Search for the cell housing the specified text and yield its [X, Y] center coordinate. 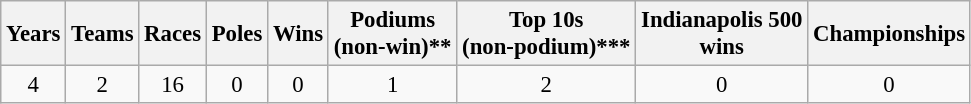
4 [34, 85]
Indianapolis 500wins [722, 34]
16 [173, 85]
Championships [890, 34]
Races [173, 34]
1 [392, 85]
Top 10s(non-podium)*** [546, 34]
Years [34, 34]
Wins [298, 34]
Teams [102, 34]
Podiums(non-win)** [392, 34]
Poles [236, 34]
